Extract the (X, Y) coordinate from the center of the cell holding the provided text.  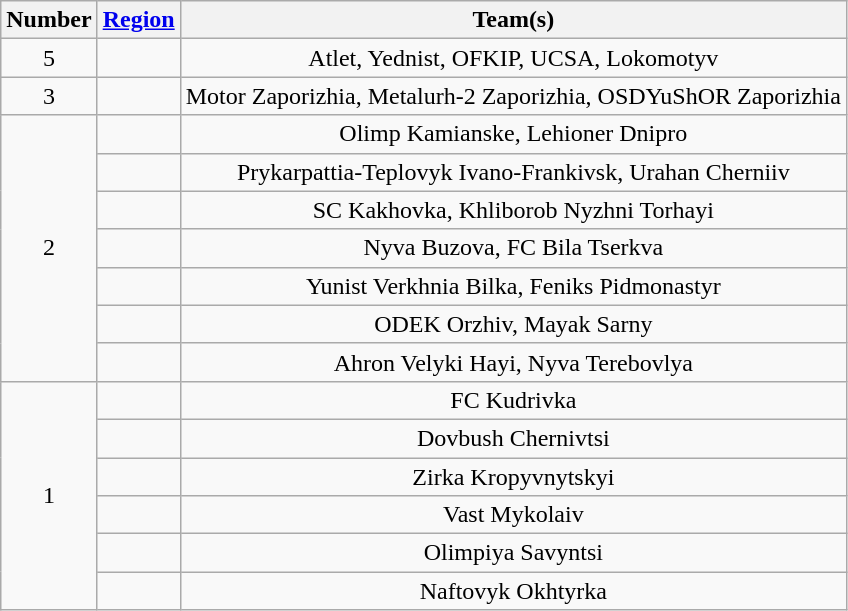
3 (49, 96)
Naftovyk Okhtyrka (513, 591)
Vast Mykolaiv (513, 515)
Motor Zaporizhia, Metalurh-2 Zaporizhia, OSDYuShOR Zaporizhia (513, 96)
Nyva Buzova, FC Bila Tserkva (513, 248)
SC Kakhovka, Khliborob Nyzhni Torhayi (513, 210)
Olimpiya Savyntsi (513, 553)
Ahron Velyki Hayi, Nyva Terebovlya (513, 362)
Region (138, 20)
Number (49, 20)
ODEK Orzhiv, Mayak Sarny (513, 324)
Prykarpattia-Teplovyk Ivano-Frankivsk, Urahan Cherniiv (513, 172)
Olimp Kamianske, Lehioner Dnipro (513, 134)
Yunist Verkhnia Bilka, Feniks Pidmonastyr (513, 286)
Zirka Kropyvnytskyi (513, 477)
1 (49, 495)
Team(s) (513, 20)
5 (49, 58)
Atlet, Yednist, OFKIP, UCSA, Lokomotyv (513, 58)
Dovbush Chernivtsi (513, 438)
2 (49, 248)
FC Kudrivka (513, 400)
